Identify which cell holds the provided text, then report its (x, y) central coordinate. 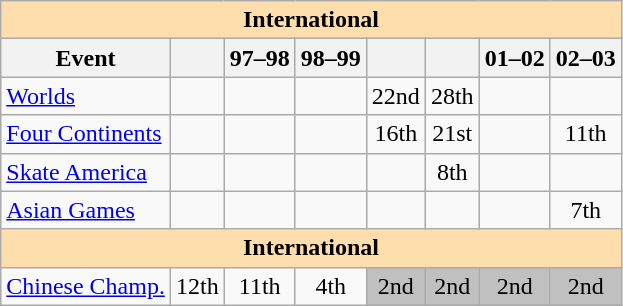
4th (330, 286)
16th (396, 134)
Chinese Champ. (86, 286)
Skate America (86, 172)
97–98 (260, 58)
8th (452, 172)
12th (197, 286)
Asian Games (86, 210)
Four Continents (86, 134)
02–03 (586, 58)
01–02 (514, 58)
7th (586, 210)
22nd (396, 96)
28th (452, 96)
Worlds (86, 96)
98–99 (330, 58)
21st (452, 134)
Event (86, 58)
